Pinpoint the cell where the given text exists, returning its (X, Y) midpoint coordinate. 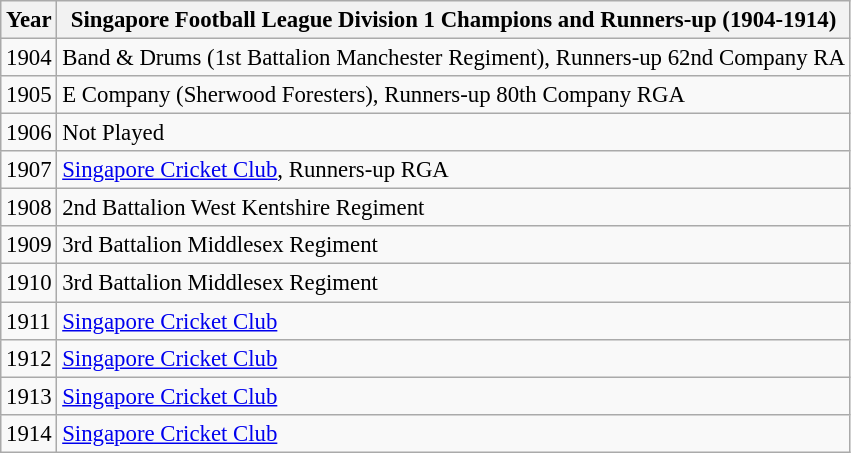
1909 (29, 245)
1911 (29, 321)
2nd Battalion West Kentshire Regiment (454, 208)
1913 (29, 396)
1905 (29, 95)
1908 (29, 208)
1906 (29, 133)
1912 (29, 358)
Not Played (454, 133)
1907 (29, 170)
Singapore Cricket Club, Runners-up RGA (454, 170)
1914 (29, 433)
1904 (29, 58)
Year (29, 20)
1910 (29, 283)
Band & Drums (1st Battalion Manchester Regiment), Runners-up 62nd Company RA (454, 58)
Singapore Football League Division 1 Champions and Runners-up (1904-1914) (454, 20)
E Company (Sherwood Foresters), Runners-up 80th Company RGA (454, 95)
